From the cell containing the given text, extract its center point as (X, Y) coordinate. 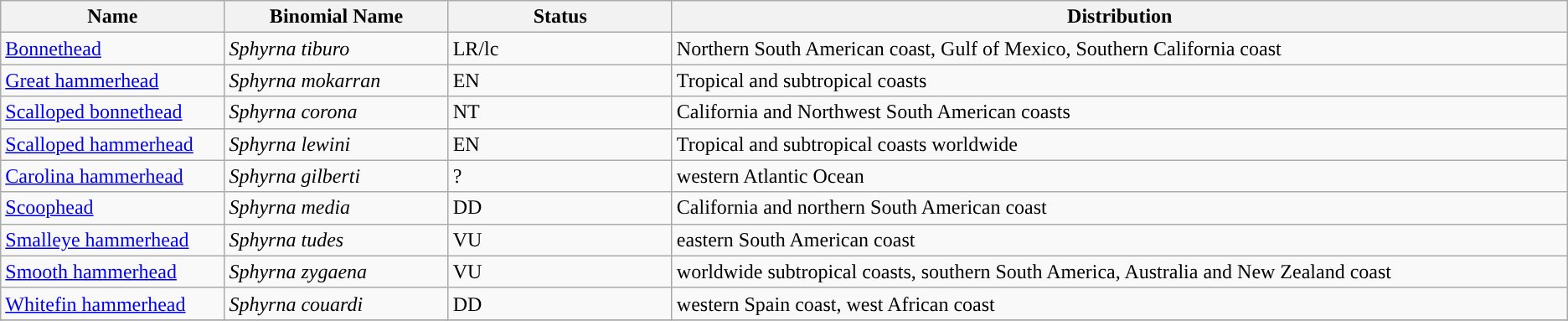
Scalloped bonnethead (112, 112)
Whitefin hammerhead (112, 303)
Sphyrna media (337, 208)
Scoophead (112, 208)
worldwide subtropical coasts, southern South America, Australia and New Zealand coast (1119, 272)
Smooth hammerhead (112, 272)
Smalleye hammerhead (112, 240)
Sphyrna couardi (337, 303)
? (560, 176)
LR/lc (560, 49)
Sphyrna tudes (337, 240)
Sphyrna mokarran (337, 80)
Northern South American coast, Gulf of Mexico, Southern California coast (1119, 49)
NT (560, 112)
western Spain coast, west African coast (1119, 303)
Sphyrna tiburo (337, 49)
Scalloped hammerhead (112, 144)
Distribution (1119, 17)
Sphyrna corona (337, 112)
Sphyrna gilberti (337, 176)
Tropical and subtropical coasts (1119, 80)
Tropical and subtropical coasts worldwide (1119, 144)
Sphyrna zygaena (337, 272)
eastern South American coast (1119, 240)
California and northern South American coast (1119, 208)
Binomial Name (337, 17)
western Atlantic Ocean (1119, 176)
Status (560, 17)
Sphyrna lewini (337, 144)
Great hammerhead (112, 80)
Name (112, 17)
Bonnethead (112, 49)
Carolina hammerhead (112, 176)
California and Northwest South American coasts (1119, 112)
